Provide the [X, Y] coordinate of the cell's center where the given text is located.  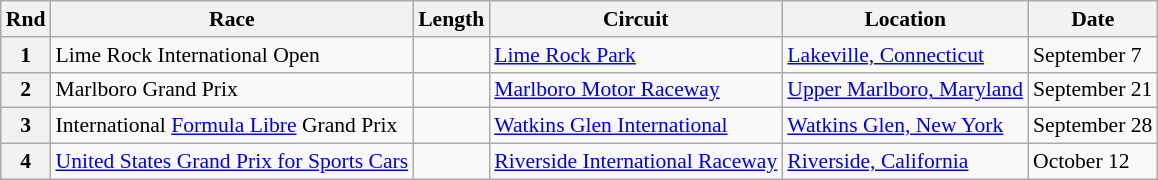
1 [26, 55]
Lime Rock International Open [232, 55]
Watkins Glen International [636, 126]
Riverside International Raceway [636, 162]
Lime Rock Park [636, 55]
Location [905, 19]
September 21 [1092, 90]
Watkins Glen, New York [905, 126]
Upper Marlboro, Maryland [905, 90]
October 12 [1092, 162]
September 7 [1092, 55]
United States Grand Prix for Sports Cars [232, 162]
Marlboro Grand Prix [232, 90]
Race [232, 19]
Circuit [636, 19]
Date [1092, 19]
Length [451, 19]
2 [26, 90]
Lakeville, Connecticut [905, 55]
Riverside, California [905, 162]
3 [26, 126]
September 28 [1092, 126]
4 [26, 162]
Rnd [26, 19]
International Formula Libre Grand Prix [232, 126]
Marlboro Motor Raceway [636, 90]
